Output the (X, Y) coordinate of the center of the cell containing the given text.  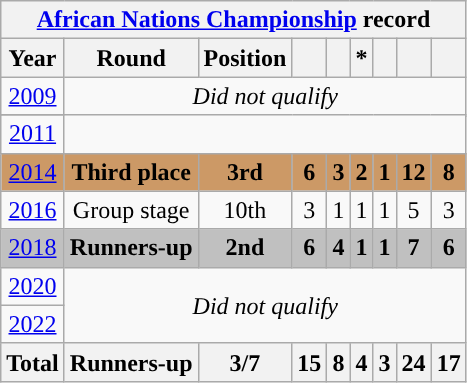
2018 (33, 248)
Round (131, 58)
African Nations Championship record (234, 20)
* (362, 58)
2014 (33, 172)
Third place (131, 172)
Total (33, 362)
Year (33, 58)
12 (414, 172)
5 (414, 210)
3/7 (245, 362)
2nd (245, 248)
Group stage (131, 210)
7 (414, 248)
3rd (245, 172)
2020 (33, 286)
2009 (33, 96)
15 (310, 362)
2 (362, 172)
Position (245, 58)
24 (414, 362)
2011 (33, 134)
17 (448, 362)
10th (245, 210)
2016 (33, 210)
2022 (33, 324)
